Scan for the cell matching the given text and deliver its [x, y] coordinate at center. 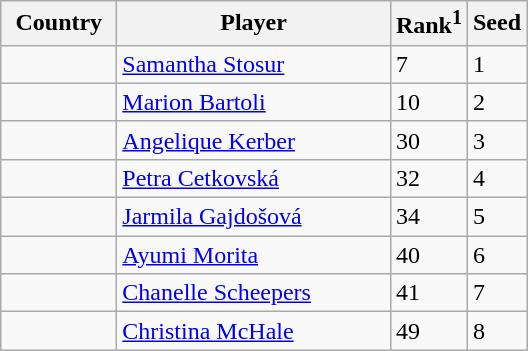
Seed [496, 24]
49 [428, 331]
Marion Bartoli [254, 102]
10 [428, 102]
32 [428, 178]
Angelique Kerber [254, 140]
Samantha Stosur [254, 64]
Chanelle Scheepers [254, 293]
Jarmila Gajdošová [254, 217]
3 [496, 140]
Ayumi Morita [254, 255]
Player [254, 24]
4 [496, 178]
Petra Cetkovská [254, 178]
5 [496, 217]
41 [428, 293]
6 [496, 255]
1 [496, 64]
30 [428, 140]
40 [428, 255]
Christina McHale [254, 331]
34 [428, 217]
Rank1 [428, 24]
Country [59, 24]
2 [496, 102]
8 [496, 331]
